Extract the [x, y] coordinate from the center of the cell holding the provided text.  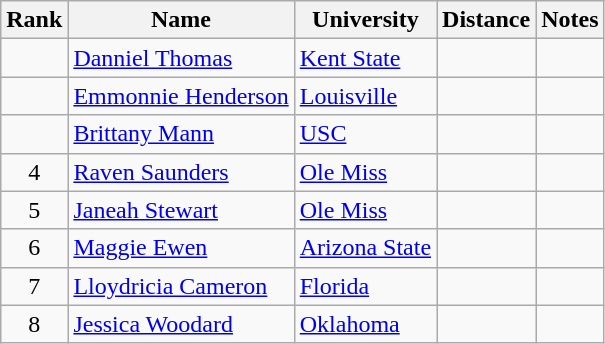
Janeah Stewart [181, 210]
8 [34, 324]
Oklahoma [365, 324]
Kent State [365, 58]
7 [34, 286]
Louisville [365, 96]
Arizona State [365, 248]
5 [34, 210]
Name [181, 20]
USC [365, 134]
Danniel Thomas [181, 58]
Distance [486, 20]
Raven Saunders [181, 172]
Jessica Woodard [181, 324]
University [365, 20]
Lloydricia Cameron [181, 286]
Maggie Ewen [181, 248]
Brittany Mann [181, 134]
4 [34, 172]
Florida [365, 286]
Rank [34, 20]
6 [34, 248]
Notes [570, 20]
Emmonnie Henderson [181, 96]
